Locate the cell with the specified text and output its [X, Y] center coordinate. 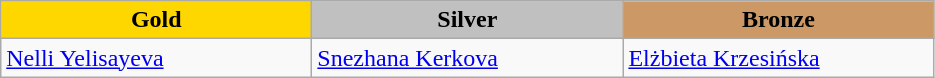
Elżbieta Krzesińska [778, 58]
Bronze [778, 20]
Gold [156, 20]
Nelli Yelisayeva [156, 58]
Snezhana Kerkova [468, 58]
Silver [468, 20]
